Find where the given text appears and provide that cell's center as [x, y] coordinate. 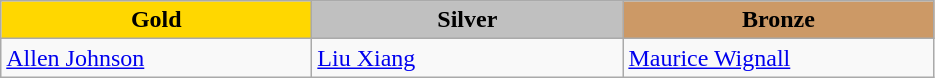
Gold [156, 20]
Bronze [778, 20]
Maurice Wignall [778, 58]
Allen Johnson [156, 58]
Liu Xiang [468, 58]
Silver [468, 20]
